Pinpoint the cell where the given text exists, returning its [X, Y] midpoint coordinate. 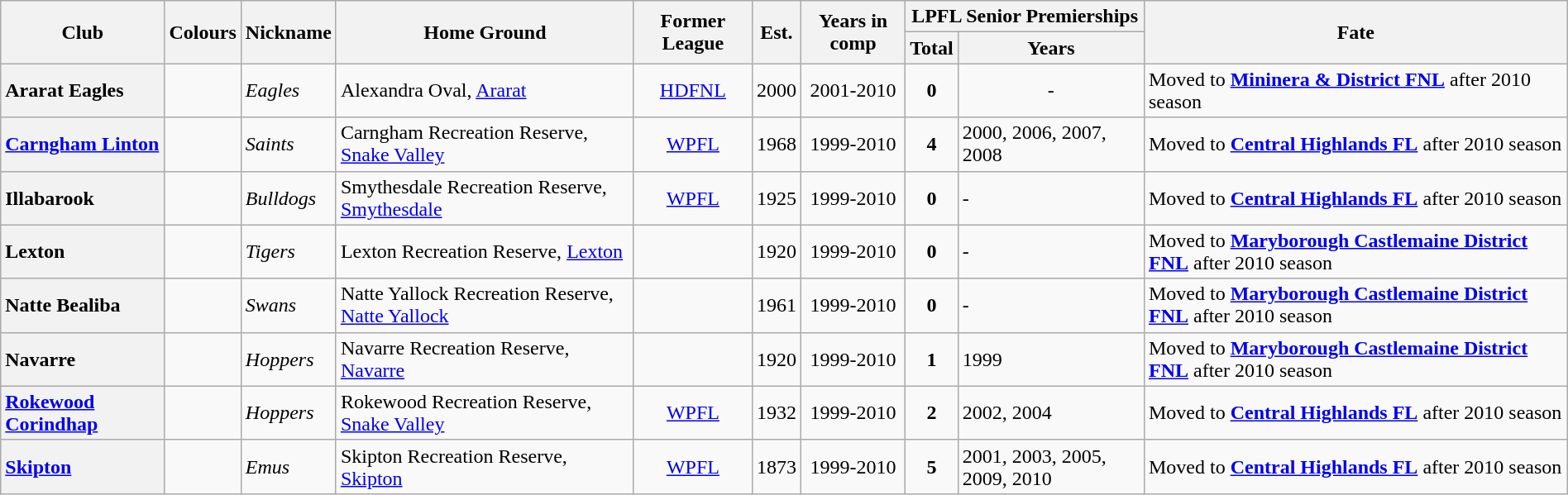
Total [932, 48]
Smythesdale Recreation Reserve, Smythesdale [485, 198]
Saints [288, 144]
Home Ground [485, 32]
Natte Bealiba [83, 306]
Eagles [288, 91]
Skipton Recreation Reserve, Skipton [485, 466]
2001, 2003, 2005, 2009, 2010 [1050, 466]
Lexton [83, 251]
Lexton Recreation Reserve, Lexton [485, 251]
2000, 2006, 2007, 2008 [1050, 144]
Illabarook [83, 198]
Emus [288, 466]
Fate [1355, 32]
Club [83, 32]
1968 [776, 144]
Years [1050, 48]
Years in comp [853, 32]
Rokewood Recreation Reserve, Snake Valley [485, 413]
Ararat Eagles [83, 91]
2001-2010 [853, 91]
Natte Yallock Recreation Reserve, Natte Yallock [485, 306]
HDFNL [693, 91]
1 [932, 359]
Former League [693, 32]
Carngham Linton [83, 144]
Bulldogs [288, 198]
Tigers [288, 251]
1932 [776, 413]
1873 [776, 466]
Moved to Mininera & District FNL after 2010 season [1355, 91]
1961 [776, 306]
Carngham Recreation Reserve, Snake Valley [485, 144]
2 [932, 413]
1925 [776, 198]
Rokewood Corindhap [83, 413]
LPFL Senior Premierships [1025, 17]
1999 [1050, 359]
Swans [288, 306]
4 [932, 144]
Nickname [288, 32]
5 [932, 466]
Est. [776, 32]
Alexandra Oval, Ararat [485, 91]
2000 [776, 91]
Navarre Recreation Reserve, Navarre [485, 359]
Colours [203, 32]
Navarre [83, 359]
2002, 2004 [1050, 413]
Skipton [83, 466]
